Scan for the cell matching the given text and deliver its (X, Y) coordinate at center. 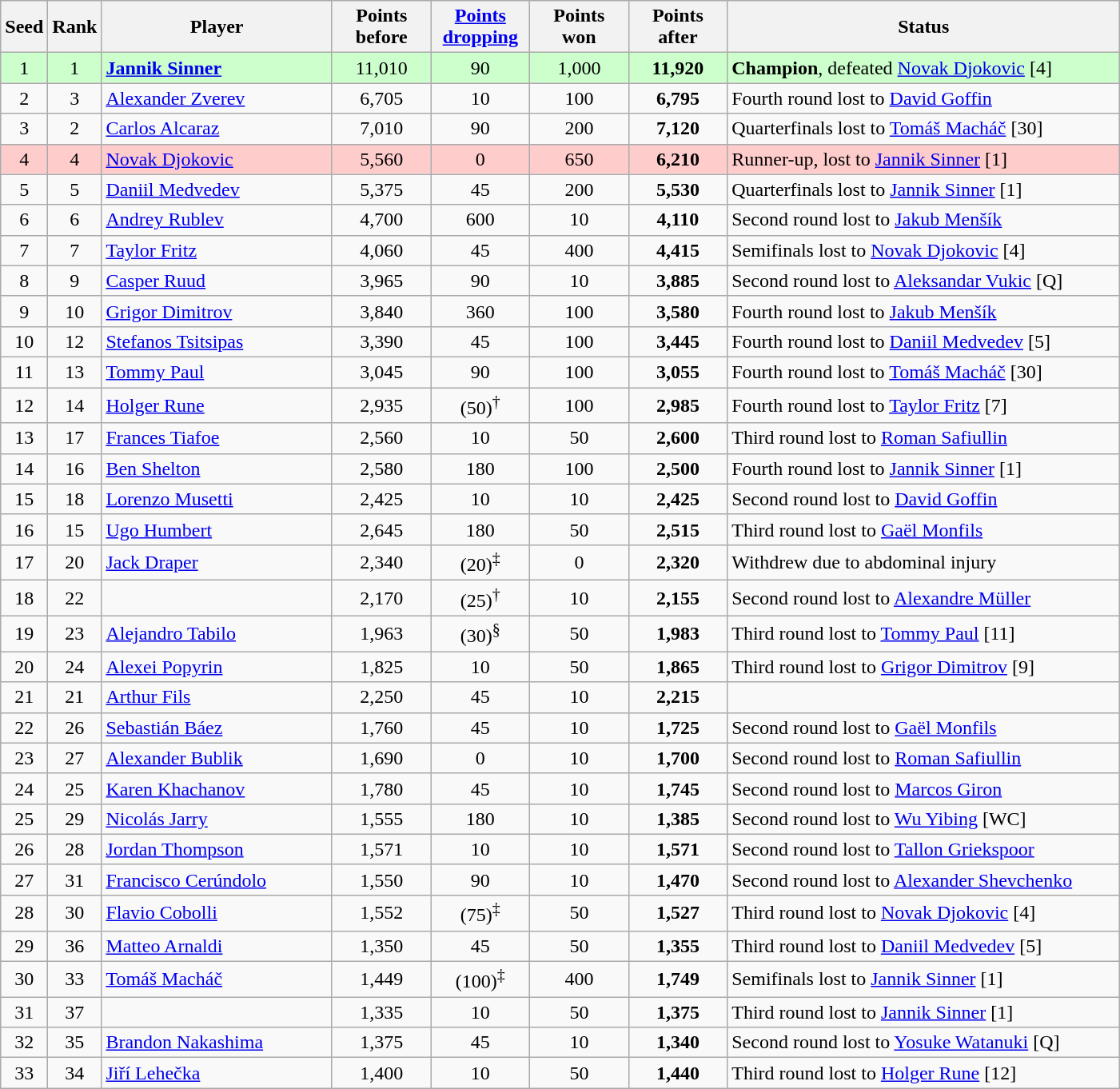
1,000 (580, 68)
1,963 (381, 633)
600 (480, 220)
Stefanos Tsitsipas (217, 341)
Francisco Cerúndolo (217, 880)
Second round lost to Gaël Monfils (924, 728)
11 (24, 372)
Quarterfinals lost to Tomáš Macháč [30] (924, 129)
Third round lost to Roman Safiullin (924, 438)
5,375 (381, 189)
Ugo Humbert (217, 529)
19 (24, 633)
7,010 (381, 129)
1,725 (678, 728)
1,335 (381, 1012)
Brandon Nakashima (217, 1043)
2,500 (678, 469)
Fourth round lost to David Goffin (924, 98)
650 (580, 159)
5,530 (678, 189)
Casper Ruud (217, 281)
Third round lost to Novak Djokovic [4] (924, 913)
1,552 (381, 913)
4,415 (678, 250)
Fourth round lost to Jakub Menšík (924, 311)
6,705 (381, 98)
2,580 (381, 469)
1,550 (381, 880)
2,215 (678, 697)
3,055 (678, 372)
35 (75, 1043)
6,795 (678, 98)
1,555 (381, 819)
11,010 (381, 68)
Fourth round lost to Jannik Sinner [1] (924, 469)
4,110 (678, 220)
Sebastián Báez (217, 728)
Runner-up, lost to Jannik Sinner [1] (924, 159)
Grigor Dimitrov (217, 311)
Semifinals lost to Novak Djokovic [4] (924, 250)
Semifinals lost to Jannik Sinner [1] (924, 979)
Points won (580, 27)
Alexander Bublik (217, 758)
Champion, defeated Novak Djokovic [4] (924, 68)
(20)‡ (480, 563)
Carlos Alcaraz (217, 129)
Alejandro Tabilo (217, 633)
Arthur Fils (217, 697)
(75)‡ (480, 913)
1,749 (678, 979)
Third round lost to Grigor Dimitrov [9] (924, 667)
1,350 (381, 946)
Alexei Popyrin (217, 667)
1,700 (678, 758)
Second round lost to Jakub Menšík (924, 220)
Points before (381, 27)
2,560 (381, 438)
Karen Khachanov (217, 788)
Tomáš Macháč (217, 979)
Second round lost to Yosuke Watanuki [Q] (924, 1043)
1,355 (678, 946)
3,840 (381, 311)
34 (75, 1073)
Second round lost to Marcos Giron (924, 788)
1,440 (678, 1073)
2,515 (678, 529)
2,935 (381, 405)
6,210 (678, 159)
2,250 (381, 697)
Jordan Thompson (217, 849)
Daniil Medvedev (217, 189)
Third round lost to Gaël Monfils (924, 529)
Taylor Fritz (217, 250)
3,045 (381, 372)
Tommy Paul (217, 372)
32 (24, 1043)
5,560 (381, 159)
Fourth round lost to Daniil Medvedev [5] (924, 341)
Jannik Sinner (217, 68)
2,155 (678, 598)
1,340 (678, 1043)
Status (924, 27)
Novak Djokovic (217, 159)
2,985 (678, 405)
Jiří Lehečka (217, 1073)
(50)† (480, 405)
1,449 (381, 979)
Rank (75, 27)
Third round lost to Holger Rune [12] (924, 1073)
Seed (24, 27)
1,983 (678, 633)
Third round lost to Daniil Medvedev [5] (924, 946)
4,700 (381, 220)
3,965 (381, 281)
2,170 (381, 598)
Second round lost to Alexandre Müller (924, 598)
Flavio Cobolli (217, 913)
(100)‡ (480, 979)
Matteo Arnaldi (217, 946)
37 (75, 1012)
Second round lost to Wu Yibing [WC] (924, 819)
2,320 (678, 563)
Jack Draper (217, 563)
Frances Tiafoe (217, 438)
(25)† (480, 598)
1,760 (381, 728)
3,885 (678, 281)
1,825 (381, 667)
3,390 (381, 341)
7,120 (678, 129)
Fourth round lost to Taylor Fritz [7] (924, 405)
1,865 (678, 667)
Andrey Rublev (217, 220)
Second round lost to David Goffin (924, 499)
Ben Shelton (217, 469)
Quarterfinals lost to Jannik Sinner [1] (924, 189)
Alexander Zverev (217, 98)
3,445 (678, 341)
Second round lost to Tallon Griekspoor (924, 849)
1,470 (678, 880)
2,645 (381, 529)
11,920 (678, 68)
3,580 (678, 311)
1,527 (678, 913)
1,780 (381, 788)
Fourth round lost to Tomáš Macháč [30] (924, 372)
2,600 (678, 438)
8 (24, 281)
Withdrew due to abdominal injury (924, 563)
(30)§ (480, 633)
360 (480, 311)
Lorenzo Musetti (217, 499)
Second round lost to Aleksandar Vukic [Q] (924, 281)
Points dropping (480, 27)
Nicolás Jarry (217, 819)
Third round lost to Tommy Paul [11] (924, 633)
2,340 (381, 563)
1,690 (381, 758)
Second round lost to Alexander Shevchenko (924, 880)
4,060 (381, 250)
1,385 (678, 819)
1,745 (678, 788)
Holger Rune (217, 405)
Points after (678, 27)
36 (75, 946)
1,400 (381, 1073)
Player (217, 27)
Second round lost to Roman Safiullin (924, 758)
Third round lost to Jannik Sinner [1] (924, 1012)
